Locate the cell with the specified text and output its (X, Y) center coordinate. 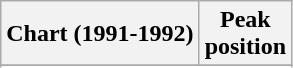
Peakposition (245, 34)
Chart (1991-1992) (100, 34)
